Extract the (x, y) coordinate from the center of the cell holding the provided text.  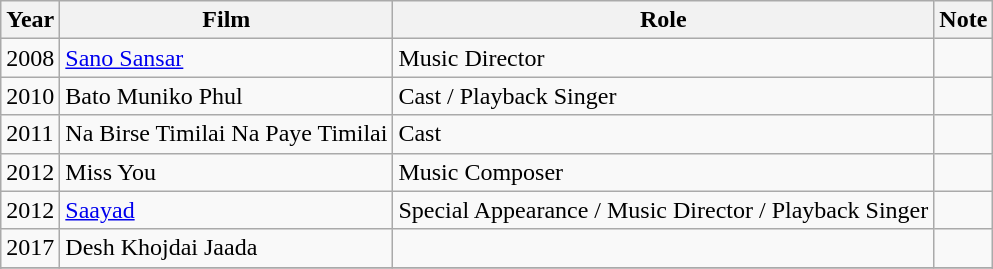
Bato Muniko Phul (226, 96)
Special Appearance / Music Director / Playback Singer (664, 210)
2008 (30, 58)
Music Director (664, 58)
Na Birse Timilai Na Paye Timilai (226, 134)
2010 (30, 96)
Role (664, 20)
Miss You (226, 172)
Desh Khojdai Jaada (226, 248)
Film (226, 20)
Cast / Playback Singer (664, 96)
Year (30, 20)
Saayad (226, 210)
2011 (30, 134)
Sano Sansar (226, 58)
Cast (664, 134)
Music Composer (664, 172)
Note (964, 20)
2017 (30, 248)
